Search for the cell housing the specified text and yield its (x, y) center coordinate. 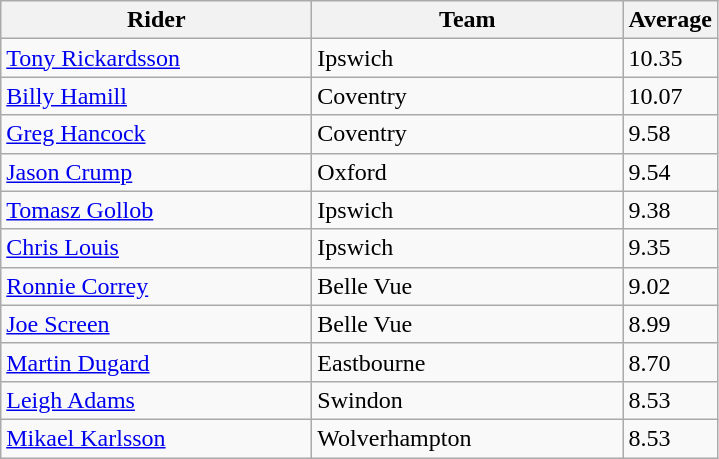
Wolverhampton (468, 438)
Tomasz Gollob (156, 210)
Team (468, 20)
10.35 (670, 58)
Swindon (468, 400)
Tony Rickardsson (156, 58)
9.58 (670, 134)
9.38 (670, 210)
Rider (156, 20)
8.70 (670, 362)
Joe Screen (156, 324)
9.35 (670, 248)
Greg Hancock (156, 134)
Average (670, 20)
Eastbourne (468, 362)
9.02 (670, 286)
Ronnie Correy (156, 286)
Chris Louis (156, 248)
8.99 (670, 324)
Billy Hamill (156, 96)
9.54 (670, 172)
Oxford (468, 172)
Martin Dugard (156, 362)
Mikael Karlsson (156, 438)
10.07 (670, 96)
Jason Crump (156, 172)
Leigh Adams (156, 400)
